Locate the cell with the specified text and output its (X, Y) center coordinate. 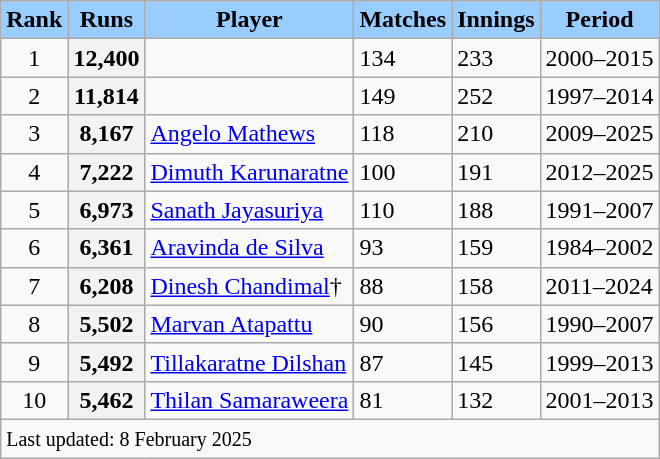
2 (34, 96)
Marvan Atapattu (250, 324)
6 (34, 248)
6,208 (106, 286)
93 (403, 248)
88 (403, 286)
Runs (106, 20)
8 (34, 324)
159 (496, 248)
188 (496, 210)
156 (496, 324)
118 (403, 134)
Period (600, 20)
2012–2025 (600, 172)
Matches (403, 20)
Aravinda de Silva (250, 248)
100 (403, 172)
2009–2025 (600, 134)
1 (34, 58)
1999–2013 (600, 362)
110 (403, 210)
1997–2014 (600, 96)
233 (496, 58)
Angelo Mathews (250, 134)
Dinesh Chandimal† (250, 286)
10 (34, 400)
Tillakaratne Dilshan (250, 362)
6,973 (106, 210)
11,814 (106, 96)
210 (496, 134)
Innings (496, 20)
5,502 (106, 324)
87 (403, 362)
1991–2007 (600, 210)
5,462 (106, 400)
1990–2007 (600, 324)
5,492 (106, 362)
Rank (34, 20)
12,400 (106, 58)
2001–2013 (600, 400)
252 (496, 96)
191 (496, 172)
4 (34, 172)
145 (496, 362)
7,222 (106, 172)
149 (403, 96)
81 (403, 400)
3 (34, 134)
1984–2002 (600, 248)
Thilan Samaraweera (250, 400)
134 (403, 58)
90 (403, 324)
2000–2015 (600, 58)
Last updated: 8 February 2025 (330, 438)
Dimuth Karunaratne (250, 172)
158 (496, 286)
6,361 (106, 248)
2011–2024 (600, 286)
Player (250, 20)
7 (34, 286)
Sanath Jayasuriya (250, 210)
9 (34, 362)
8,167 (106, 134)
5 (34, 210)
132 (496, 400)
